Identify which cell holds the provided text, then report its [x, y] central coordinate. 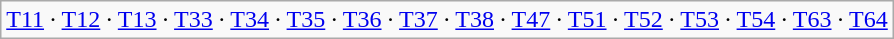
T11 · T12 · T13 · T33 · T34 · T35 · T36 · T37 · T38 · T47 · T51 · T52 · T53 · T54 · T63 · T64 [448, 20]
